Return [x, y] of the center of cell containing provided text 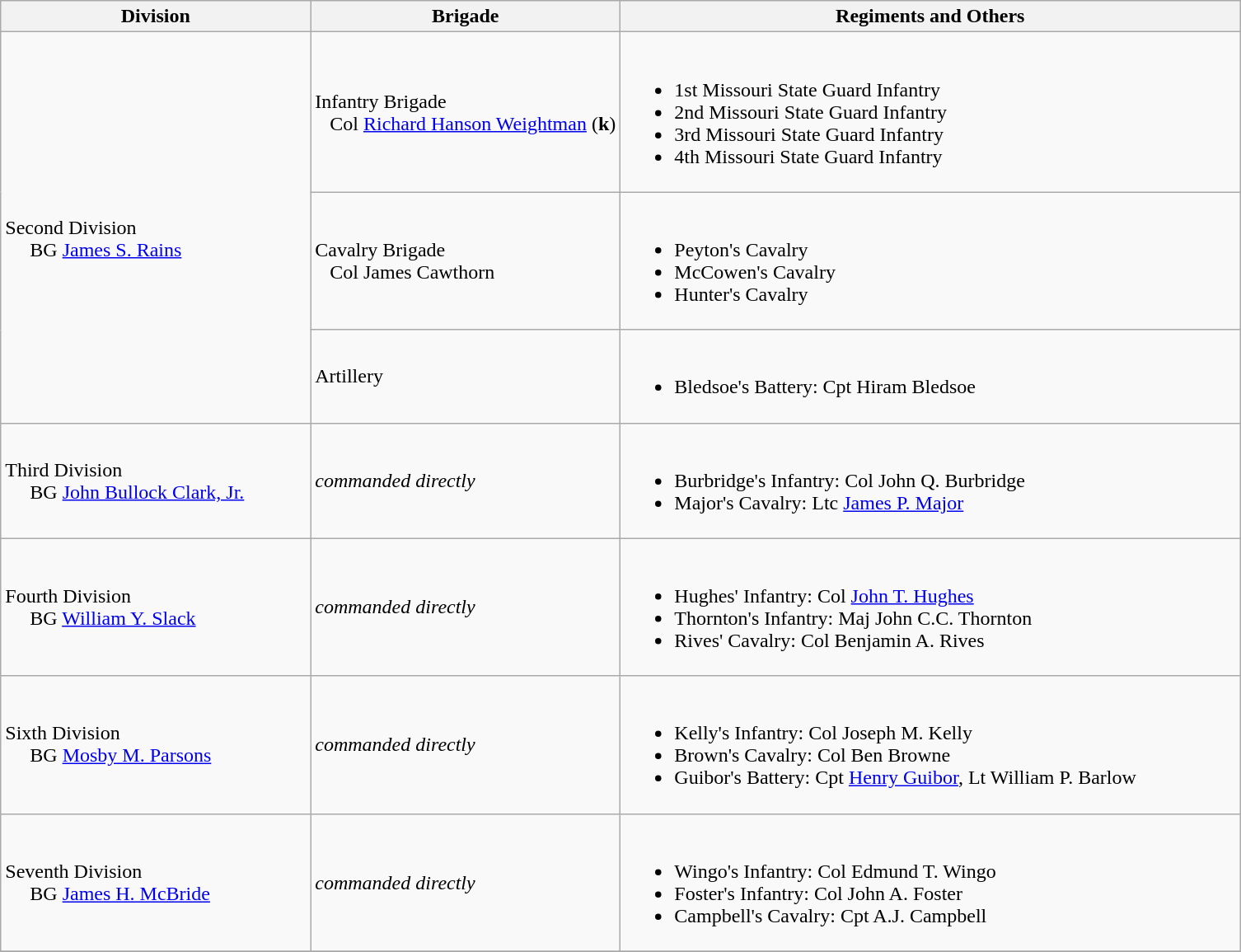
Fourth Division BG William Y. Slack [156, 607]
Kelly's Infantry: Col Joseph M. KellyBrown's Cavalry: Col Ben BrowneGuibor's Battery: Cpt Henry Guibor, Lt William P. Barlow [930, 745]
Division [156, 16]
Cavalry Brigade Col James Cawthorn [466, 260]
Brigade [466, 16]
Hughes' Infantry: Col John T. HughesThornton's Infantry: Maj John C.C. ThorntonRives' Cavalry: Col Benjamin A. Rives [930, 607]
Wingo's Infantry: Col Edmund T. WingoFoster's Infantry: Col John A. FosterCampbell's Cavalry: Cpt A.J. Campbell [930, 882]
Regiments and Others [930, 16]
Bledsoe's Battery: Cpt Hiram Bledsoe [930, 376]
Second Division BG James S. Rains [156, 227]
Sixth Division BG Mosby M. Parsons [156, 745]
Peyton's CavalryMcCowen's CavalryHunter's Cavalry [930, 260]
Seventh Division BG James H. McBride [156, 882]
1st Missouri State Guard Infantry2nd Missouri State Guard Infantry3rd Missouri State Guard Infantry4th Missouri State Guard Infantry [930, 112]
Burbridge's Infantry: Col John Q. BurbridgeMajor's Cavalry: Ltc James P. Major [930, 481]
Infantry Brigade Col Richard Hanson Weightman (k) [466, 112]
Third Division BG John Bullock Clark, Jr. [156, 481]
Artillery [466, 376]
